Locate the cell with the specified text and output its [X, Y] center coordinate. 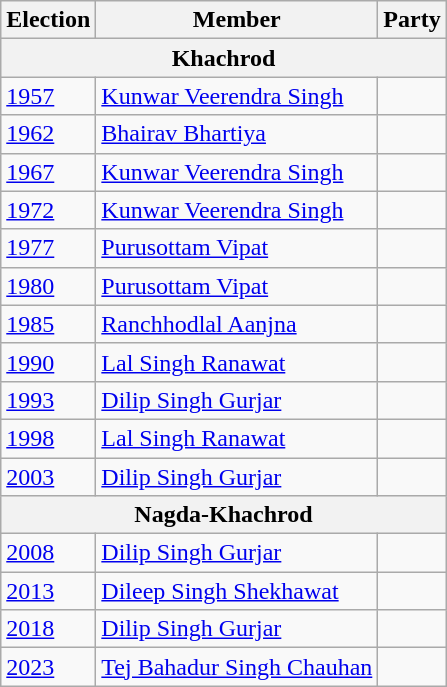
1990 [48, 362]
Member [237, 20]
1957 [48, 96]
Khachrod [224, 58]
Election [48, 20]
Nagda-Khachrod [224, 515]
1980 [48, 286]
Ranchhodlal Aanjna [237, 324]
1962 [48, 134]
1998 [48, 438]
1972 [48, 210]
2013 [48, 591]
2018 [48, 629]
1967 [48, 172]
Tej Bahadur Singh Chauhan [237, 667]
1977 [48, 248]
Dileep Singh Shekhawat [237, 591]
Party [412, 20]
2023 [48, 667]
1993 [48, 400]
1985 [48, 324]
2003 [48, 477]
Bhairav Bhartiya [237, 134]
2008 [48, 553]
